Return [x, y] of the center of cell containing provided text 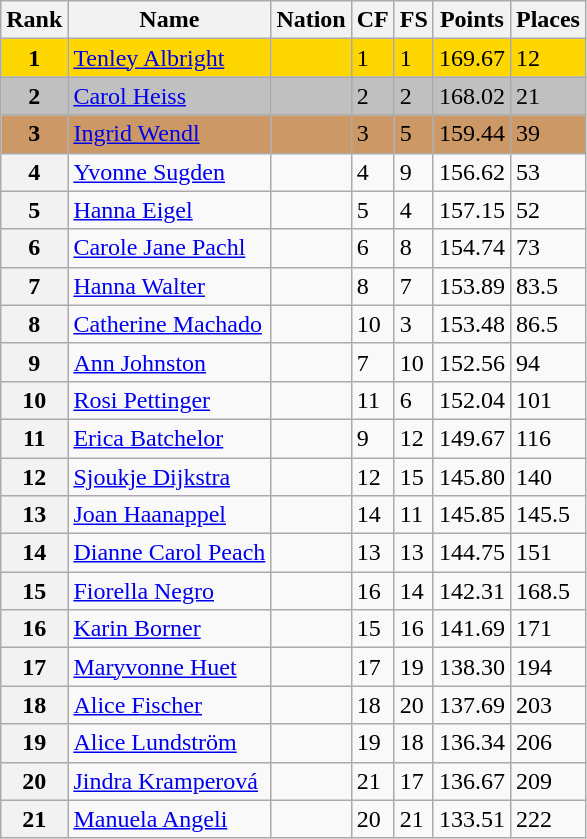
145.5 [548, 515]
83.5 [548, 286]
Joan Haanappel [170, 515]
Ann Johnston [170, 362]
157.15 [472, 210]
140 [548, 477]
Yvonne Sugden [170, 172]
Rosi Pettinger [170, 400]
52 [548, 210]
136.67 [472, 781]
Alice Fischer [170, 705]
133.51 [472, 819]
Sjoukje Dijkstra [170, 477]
137.69 [472, 705]
94 [548, 362]
116 [548, 438]
Hanna Eigel [170, 210]
53 [548, 172]
Carol Heiss [170, 96]
159.44 [472, 134]
209 [548, 781]
203 [548, 705]
86.5 [548, 324]
FS [414, 20]
Rank [34, 20]
Karin Borner [170, 629]
222 [548, 819]
Fiorella Negro [170, 591]
CF [372, 20]
152.04 [472, 400]
39 [548, 134]
145.80 [472, 477]
206 [548, 743]
Carole Jane Pachl [170, 248]
Tenley Albright [170, 58]
Points [472, 20]
149.67 [472, 438]
151 [548, 553]
Alice Lundström [170, 743]
144.75 [472, 553]
169.67 [472, 58]
154.74 [472, 248]
168.02 [472, 96]
136.34 [472, 743]
Jindra Kramperová [170, 781]
Name [170, 20]
194 [548, 667]
Maryvonne Huet [170, 667]
Nation [311, 20]
Catherine Machado [170, 324]
171 [548, 629]
Erica Batchelor [170, 438]
73 [548, 248]
Dianne Carol Peach [170, 553]
168.5 [548, 591]
101 [548, 400]
Hanna Walter [170, 286]
145.85 [472, 515]
141.69 [472, 629]
Places [548, 20]
Manuela Angeli [170, 819]
152.56 [472, 362]
Ingrid Wendl [170, 134]
153.48 [472, 324]
153.89 [472, 286]
142.31 [472, 591]
156.62 [472, 172]
138.30 [472, 667]
